Find where the given text appears and provide that cell's center as (X, Y) coordinate. 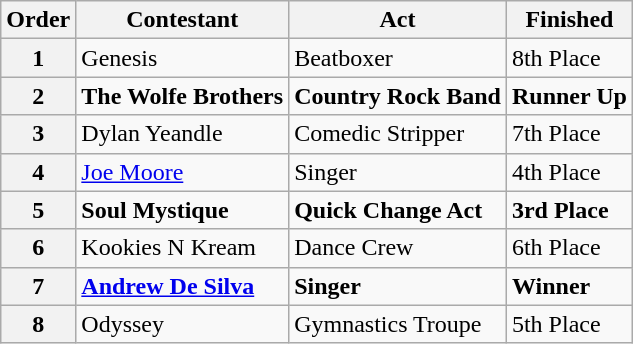
8 (38, 324)
5th Place (569, 324)
Country Rock Band (398, 96)
The Wolfe Brothers (182, 96)
Odyssey (182, 324)
Soul Mystique (182, 210)
Contestant (182, 20)
Finished (569, 20)
3 (38, 134)
Quick Change Act (398, 210)
Order (38, 20)
Comedic Stripper (398, 134)
8th Place (569, 58)
Joe Moore (182, 172)
6th Place (569, 248)
Winner (569, 286)
Andrew De Silva (182, 286)
Act (398, 20)
Genesis (182, 58)
3rd Place (569, 210)
Gymnastics Troupe (398, 324)
Dylan Yeandle (182, 134)
Dance Crew (398, 248)
Beatboxer (398, 58)
4th Place (569, 172)
2 (38, 96)
5 (38, 210)
Runner Up (569, 96)
7th Place (569, 134)
4 (38, 172)
Kookies N Kream (182, 248)
7 (38, 286)
6 (38, 248)
1 (38, 58)
